Search for the cell housing the specified text and yield its [X, Y] center coordinate. 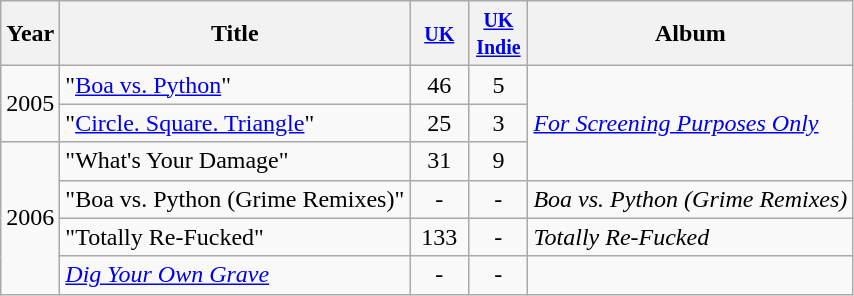
"Totally Re-Fucked" [235, 237]
Totally Re-Fucked [690, 237]
Year [30, 34]
2006 [30, 218]
2005 [30, 104]
"Circle. Square. Triangle" [235, 123]
"What's Your Damage" [235, 161]
31 [440, 161]
3 [498, 123]
For Screening Purposes Only [690, 123]
Title [235, 34]
133 [440, 237]
"Boa vs. Python (Grime Remixes)" [235, 199]
9 [498, 161]
"Boa vs. Python" [235, 85]
5 [498, 85]
25 [440, 123]
UK [440, 34]
Album [690, 34]
UK Indie [498, 34]
Dig Your Own Grave [235, 275]
Boa vs. Python (Grime Remixes) [690, 199]
46 [440, 85]
